For the text-containing cell, return its midpoint in [x, y] coordinate format. 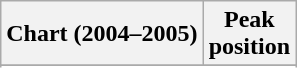
Chart (2004–2005) [102, 34]
Peakposition [249, 34]
